From the cell containing the given text, extract its center point as (X, Y) coordinate. 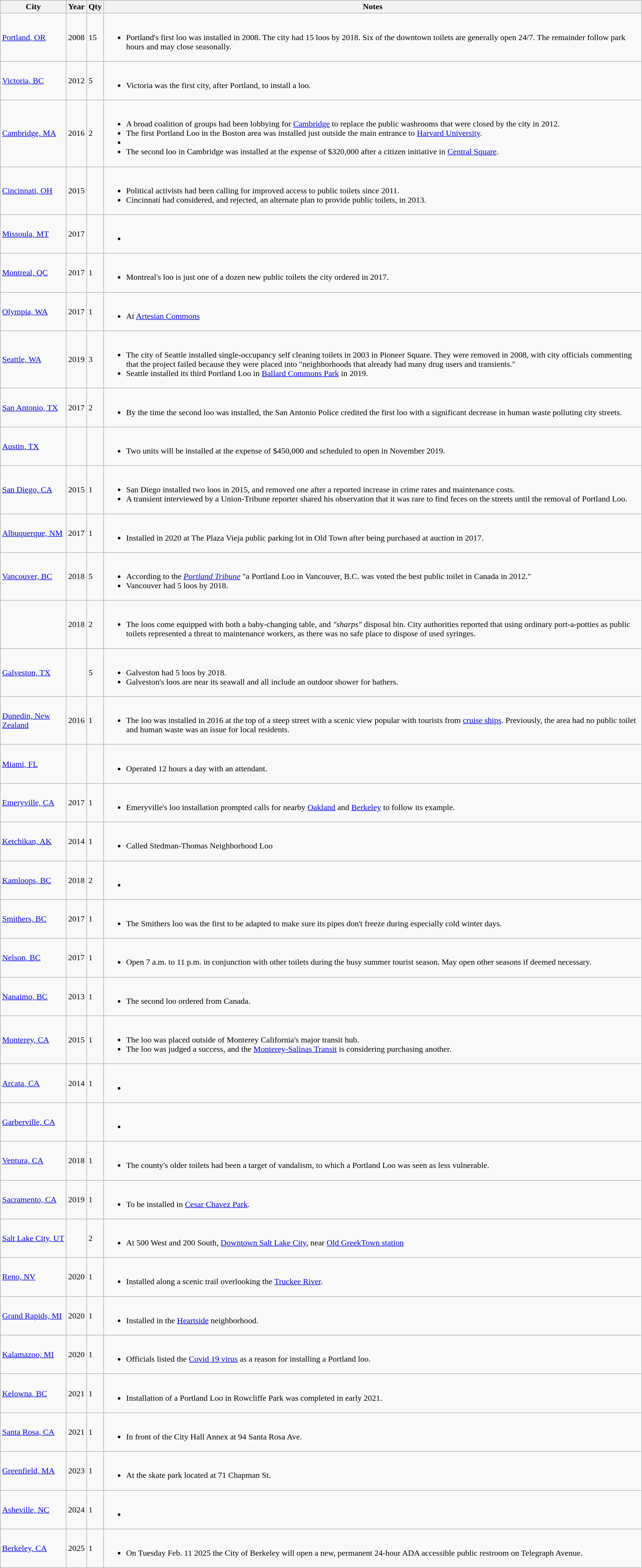
Called Stedman-Thomas Neighborhood Loo (372, 841)
Arcata, CA (34, 1083)
Cambridge, MA (34, 133)
Seattle, WA (34, 359)
Austin, TX (34, 446)
Kamloops, BC (34, 880)
Portland, OR (34, 37)
At 500 West and 200 South, Downtown Salt Lake City, near Old GreekTown station (372, 1238)
Installed in 2020 at The Plaza Vieja public parking lot in Old Town after being purchased at auction in 2017. (372, 533)
2023 (76, 1471)
Sacramento, CA (34, 1199)
Greenfield, MA (34, 1471)
Kelowna, BC (34, 1393)
Montreal's loo is just one of a dozen new public toilets the city ordered in 2017. (372, 273)
The second loo ordered from Canada. (372, 996)
Officials listed the Covid 19 virus as a reason for installing a Portland loo. (372, 1355)
Miami, FL (34, 764)
Operated 12 hours a day with an attendant. (372, 764)
Nanaimo, BC (34, 996)
At the skate park located at 71 Chapman St. (372, 1471)
Notes (372, 7)
To be installed in Cesar Chavez Park. (372, 1199)
Emeryville's loo installation prompted calls for nearby Oakland and Berkeley to follow its example. (372, 803)
Galveston, TX (34, 673)
Asheville, NC (34, 1510)
Kalamazoo, MI (34, 1355)
15 (95, 37)
City (34, 7)
Installation of a Portland Loo in Rowcliffe Park was completed in early 2021. (372, 1393)
Installed in the Heartside neighborhood. (372, 1316)
The county's older toilets had been a target of vandalism, to which a Portland Loo was seen as less vulnerable. (372, 1161)
Qty (95, 7)
Cincinnati, OH (34, 191)
Missoula, MT (34, 234)
On Tuesday Feb. 11 2025 the City of Berkeley will open a new, permanent 24-hour ADA accessible public restroom on Telegraph Avenue. (372, 1548)
Montreal, QC (34, 273)
2024 (76, 1510)
San Antonio, TX (34, 407)
Berkeley, CA (34, 1548)
Santa Rosa, CA (34, 1432)
Open 7 a.m. to 11 p.m. in conjunction with other toilets during the busy summer tourist season. May open other seasons if deemed necessary. (372, 958)
Installed along a scenic trail overlooking the Truckee River. (372, 1277)
Year (76, 7)
Nelson, BC (34, 958)
Galveston had 5 loos by 2018.Galveston's loos are near its seawall and all include an outdoor shower for bathers. (372, 673)
Smithers, BC (34, 919)
Ventura, CA (34, 1161)
At Artesian Commons (372, 311)
3 (95, 359)
Olympia, WA (34, 311)
In front of the City Hall Annex at 94 Santa Rosa Ave. (372, 1432)
Reno, NV (34, 1277)
Salt Lake City, UT (34, 1238)
Dunedin, New Zealand (34, 721)
Victoria was the first city, after Portland, to install a loo. (372, 81)
San Diego, CA (34, 490)
Garberville, CA (34, 1122)
Vancouver, BC (34, 577)
Ketchikan, AK (34, 841)
The Smithers loo was the first to be adapted to make sure its pipes don't freeze during especially cold winter days. (372, 919)
Victoria, BC (34, 81)
2013 (76, 996)
2008 (76, 37)
Grand Rapids, MI (34, 1316)
Two units will be installed at the expense of $450,000 and scheduled to open in November 2019. (372, 446)
Emeryville, CA (34, 803)
Monterey, CA (34, 1040)
2025 (76, 1548)
2012 (76, 81)
Albuquerque, NM (34, 533)
